Identify which cell holds the provided text, then report its (X, Y) central coordinate. 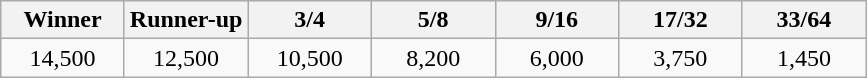
3/4 (310, 20)
Winner (63, 20)
8,200 (433, 58)
33/64 (804, 20)
6,000 (557, 58)
9/16 (557, 20)
1,450 (804, 58)
14,500 (63, 58)
17/32 (681, 20)
Runner-up (186, 20)
5/8 (433, 20)
3,750 (681, 58)
12,500 (186, 58)
10,500 (310, 58)
